Pinpoint the cell where the given text exists, returning its (X, Y) midpoint coordinate. 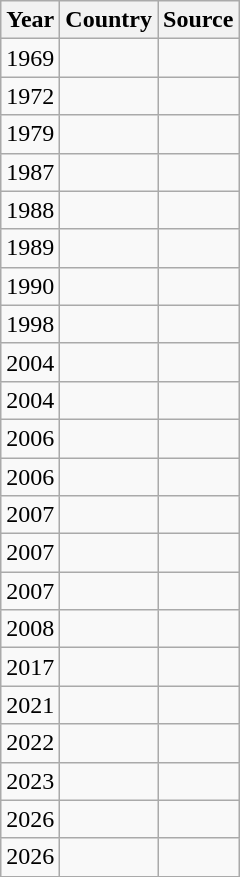
1990 (30, 286)
2021 (30, 705)
1987 (30, 172)
2022 (30, 743)
2008 (30, 629)
2023 (30, 781)
1998 (30, 324)
Source (198, 20)
1989 (30, 248)
2017 (30, 667)
Year (30, 20)
1979 (30, 134)
1972 (30, 96)
Country (109, 20)
1969 (30, 58)
1988 (30, 210)
